Find where the given text appears and provide that cell's center as (x, y) coordinate. 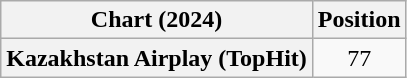
Position (359, 20)
Kazakhstan Airplay (TopHit) (157, 58)
Chart (2024) (157, 20)
77 (359, 58)
